For the text-containing cell, return its midpoint in (X, Y) coordinate format. 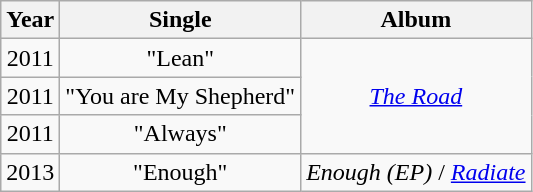
Enough (EP) / Radiate (416, 172)
"Always" (180, 134)
2013 (30, 172)
The Road (416, 96)
Single (180, 20)
"Enough" (180, 172)
"You are My Shepherd" (180, 96)
Year (30, 20)
"Lean" (180, 58)
Album (416, 20)
